Find where the given text appears and provide that cell's center as [X, Y] coordinate. 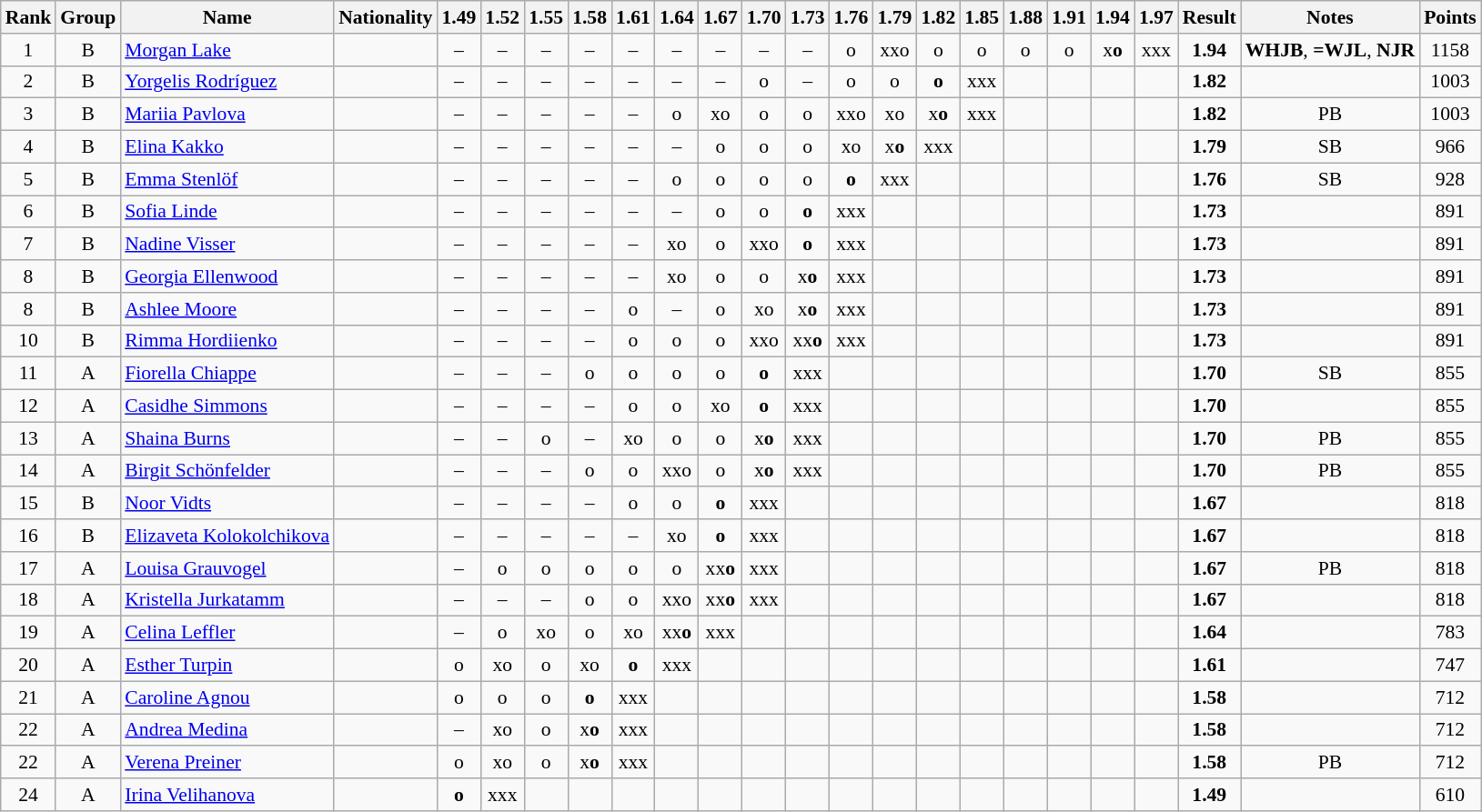
1.91 [1069, 17]
1.52 [502, 17]
966 [1450, 147]
Nadine Visser [227, 245]
Noor Vidts [227, 504]
Fiorella Chiappe [227, 374]
21 [29, 697]
1.88 [1025, 17]
Sofia Linde [227, 212]
16 [29, 536]
19 [29, 633]
Rimma Hordiienko [227, 341]
12 [29, 406]
7 [29, 245]
1.55 [546, 17]
13 [29, 438]
2 [29, 82]
WHJB, =WJL, NJR [1330, 50]
Nationality [386, 17]
Verena Preiner [227, 763]
Rank [29, 17]
18 [29, 600]
Esther Turpin [227, 666]
Shaina Burns [227, 438]
20 [29, 666]
610 [1450, 795]
4 [29, 147]
Morgan Lake [227, 50]
1.97 [1156, 17]
747 [1450, 666]
783 [1450, 633]
928 [1450, 179]
Yorgelis Rodríguez [227, 82]
Mariia Pavlova [227, 115]
Notes [1330, 17]
Result [1210, 17]
1.85 [982, 17]
6 [29, 212]
17 [29, 568]
3 [29, 115]
1158 [1450, 50]
24 [29, 795]
Caroline Agnou [227, 697]
Group [87, 17]
Birgit Schönfelder [227, 471]
Elizaveta Kolokolchikova [227, 536]
Louisa Grauvogel [227, 568]
Celina Leffler [227, 633]
Ashlee Moore [227, 309]
11 [29, 374]
Emma Stenlöf [227, 179]
Casidhe Simmons [227, 406]
5 [29, 179]
14 [29, 471]
Georgia Ellenwood [227, 276]
Irina Velihanova [227, 795]
Andrea Medina [227, 730]
Name [227, 17]
15 [29, 504]
Elina Kakko [227, 147]
Points [1450, 17]
10 [29, 341]
Kristella Jurkatamm [227, 600]
1 [29, 50]
